Extract the (X, Y) coordinate from the center of the cell holding the provided text.  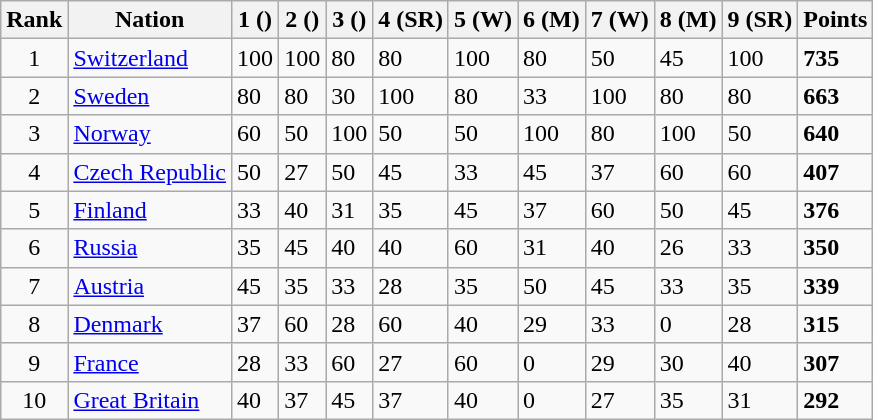
Norway (150, 134)
307 (836, 362)
Denmark (150, 324)
Rank (34, 20)
8 (M) (688, 20)
9 (34, 362)
Czech Republic (150, 172)
735 (836, 58)
5 (W) (482, 20)
7 (W) (620, 20)
8 (34, 324)
2 () (302, 20)
350 (836, 248)
Austria (150, 286)
Russia (150, 248)
Switzerland (150, 58)
Nation (150, 20)
4 (SR) (411, 20)
Points (836, 20)
10 (34, 400)
Great Britain (150, 400)
6 (M) (552, 20)
339 (836, 286)
663 (836, 96)
1 (34, 58)
26 (688, 248)
Sweden (150, 96)
France (150, 362)
Finland (150, 210)
376 (836, 210)
315 (836, 324)
4 (34, 172)
3 (34, 134)
9 (SR) (760, 20)
2 (34, 96)
407 (836, 172)
292 (836, 400)
1 () (256, 20)
640 (836, 134)
6 (34, 248)
5 (34, 210)
3 () (350, 20)
7 (34, 286)
